Output the [x, y] coordinate of the center of the cell containing the given text.  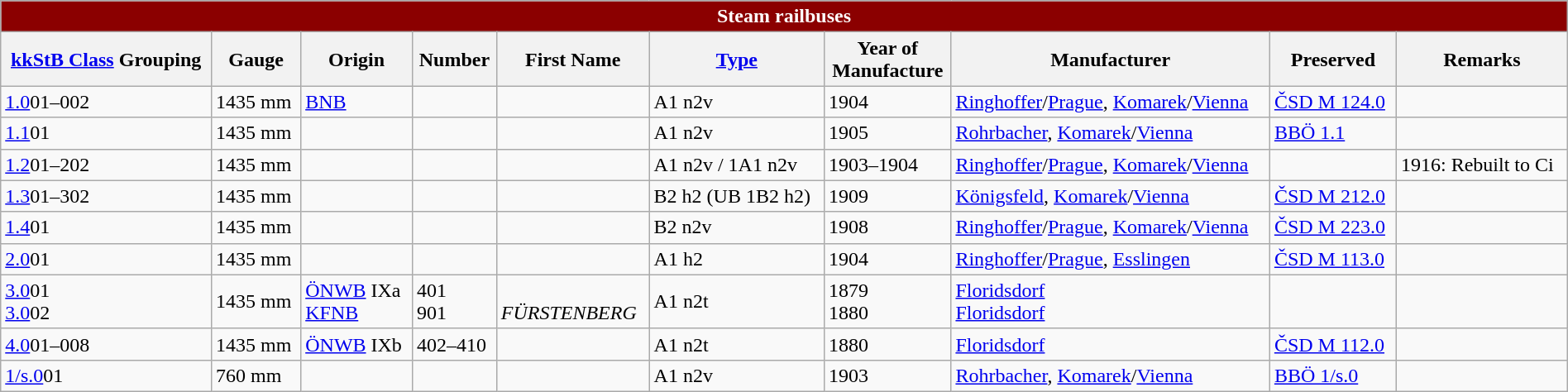
1909 [888, 196]
1903–1904 [888, 165]
1.301–302 [106, 196]
3.0013.002 [106, 301]
ČSD M 212.0 [1333, 196]
FloridsdorfFloridsdorf [1110, 301]
ČSD M 124.0 [1333, 102]
First Name [572, 60]
4.001–008 [106, 344]
1/s.001 [106, 375]
A1 h2 [737, 259]
Ringhoffer/Prague, Esslingen [1110, 259]
B2 n2v [737, 227]
BNB [357, 102]
BBÖ 1/s.0 [1333, 375]
ÖNWB IXb [357, 344]
Number [455, 60]
1916: Rebuilt to Ci [1482, 165]
Preserved [1333, 60]
ČSD M 113.0 [1333, 259]
Floridsdorf [1110, 344]
Type [737, 60]
ČSD M 223.0 [1333, 227]
Origin [357, 60]
Gauge [256, 60]
FÜRSTENBERG [572, 301]
Year ofManufacture [888, 60]
18791880 [888, 301]
402–410 [455, 344]
1.401 [106, 227]
1905 [888, 133]
ČSD M 112.0 [1333, 344]
1880 [888, 344]
kkStB Class Grouping [106, 60]
1.001–002 [106, 102]
Manufacturer [1110, 60]
1.101 [106, 133]
2.001 [106, 259]
401901 [455, 301]
A1 n2v / 1A1 n2v [737, 165]
1903 [888, 375]
Remarks [1482, 60]
BBÖ 1.1 [1333, 133]
1.201–202 [106, 165]
1908 [888, 227]
ÖNWB IXaKFNB [357, 301]
B2 h2 (UB 1B2 h2) [737, 196]
Königsfeld, Komarek/Vienna [1110, 196]
760 mm [256, 375]
Steam railbuses [784, 17]
